For the text-containing cell, return its midpoint in (x, y) coordinate format. 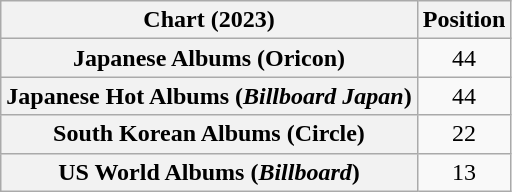
Chart (2023) (209, 20)
Position (464, 20)
Japanese Hot Albums (Billboard Japan) (209, 96)
Japanese Albums (Oricon) (209, 58)
22 (464, 134)
South Korean Albums (Circle) (209, 134)
13 (464, 172)
US World Albums (Billboard) (209, 172)
